Identify which cell holds the provided text, then report its (x, y) central coordinate. 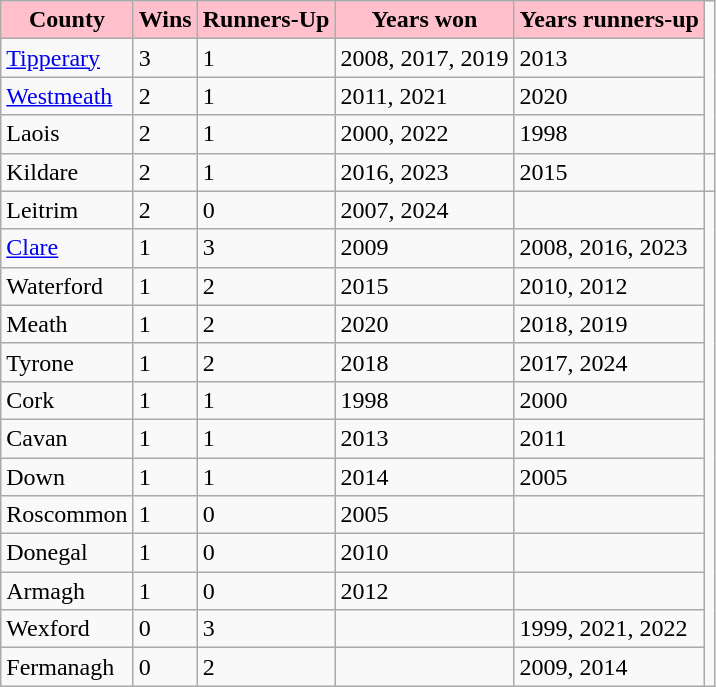
Wexford (67, 629)
2017, 2024 (609, 362)
2011, 2021 (424, 96)
Laois (67, 134)
Roscommon (67, 515)
2008, 2017, 2019 (424, 58)
Fermanagh (67, 667)
Westmeath (67, 96)
1999, 2021, 2022 (609, 629)
Years won (424, 20)
Clare (67, 248)
Armagh (67, 591)
2018 (424, 362)
2007, 2024 (424, 210)
Donegal (67, 553)
Kildare (67, 172)
2000 (609, 400)
County (67, 20)
2010 (424, 553)
Leitrim (67, 210)
2016, 2023 (424, 172)
2011 (609, 438)
2014 (424, 477)
Tyrone (67, 362)
Waterford (67, 286)
2012 (424, 591)
Cavan (67, 438)
Cork (67, 400)
Down (67, 477)
2009, 2014 (609, 667)
2010, 2012 (609, 286)
2009 (424, 248)
2008, 2016, 2023 (609, 248)
Wins (165, 20)
Runners-Up (266, 20)
Years runners-up (609, 20)
Tipperary (67, 58)
Meath (67, 324)
2018, 2019 (609, 324)
2000, 2022 (424, 134)
